Output the (x, y) coordinate of the center of the cell containing the given text.  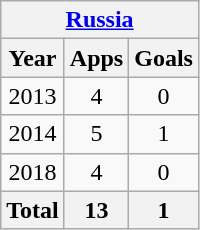
2014 (33, 134)
Goals (164, 58)
Apps (96, 58)
13 (96, 210)
Year (33, 58)
Russia (100, 20)
Total (33, 210)
2018 (33, 172)
5 (96, 134)
2013 (33, 96)
